Find where the given text appears and provide that cell's center as [x, y] coordinate. 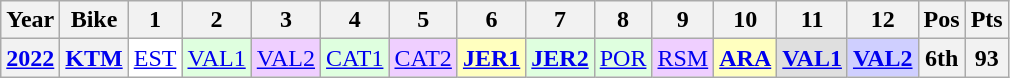
POR [623, 58]
93 [986, 58]
RSM [683, 58]
12 [882, 20]
Bike [94, 20]
2022 [30, 58]
6th [942, 58]
8 [623, 20]
JER1 [491, 58]
ARA [746, 58]
Pos [942, 20]
EST [155, 58]
CAT1 [355, 58]
7 [560, 20]
11 [812, 20]
Year [30, 20]
2 [216, 20]
KTM [94, 58]
10 [746, 20]
1 [155, 20]
Pts [986, 20]
4 [355, 20]
9 [683, 20]
5 [423, 20]
CAT2 [423, 58]
JER2 [560, 58]
6 [491, 20]
3 [286, 20]
